Pinpoint the cell where the given text exists, returning its (x, y) midpoint coordinate. 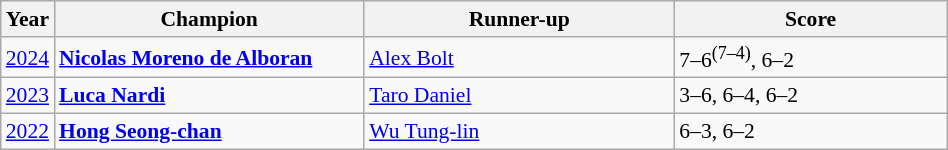
Hong Seong-chan (209, 132)
3–6, 6–4, 6–2 (810, 96)
Runner-up (519, 19)
2023 (28, 96)
7–6(7–4), 6–2 (810, 58)
Alex Bolt (519, 58)
Score (810, 19)
Nicolas Moreno de Alboran (209, 58)
6–3, 6–2 (810, 132)
Luca Nardi (209, 96)
Champion (209, 19)
Taro Daniel (519, 96)
2022 (28, 132)
Wu Tung-lin (519, 132)
Year (28, 19)
2024 (28, 58)
